Identify which cell holds the provided text, then report its (X, Y) central coordinate. 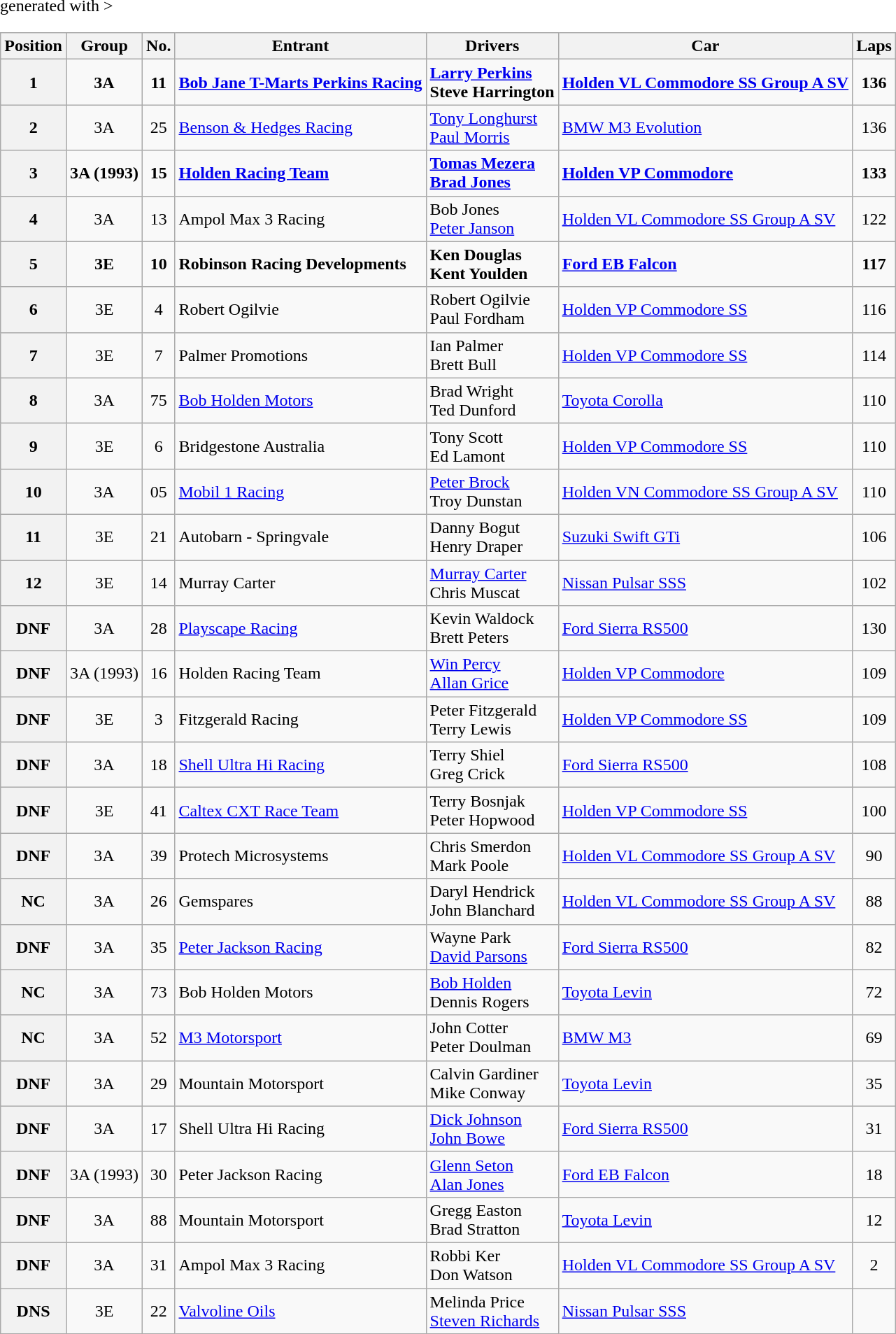
Suzuki Swift GTi (705, 537)
114 (874, 355)
Caltex CXT Race Team (301, 810)
9 (34, 446)
BMW M3 (705, 1038)
Murray Carter Chris Muscat (492, 582)
30 (159, 1174)
Glenn Seton Alan Jones (492, 1174)
Larry Perkins Steve Harrington (492, 83)
122 (874, 218)
22 (159, 1311)
Entrant (301, 46)
130 (874, 628)
75 (159, 400)
Ken Douglas Kent Youlden (492, 264)
Group (104, 46)
21 (159, 537)
Drivers (492, 46)
05 (159, 491)
Palmer Promotions (301, 355)
Murray Carter (301, 582)
69 (874, 1038)
29 (159, 1083)
Kevin Waldock Brett Peters (492, 628)
41 (159, 810)
No. (159, 46)
17 (159, 1129)
Holden VN Commodore SS Group A SV (705, 491)
Gregg Easton Brad Stratton (492, 1220)
BMW M3 Evolution (705, 127)
106 (874, 537)
Robert Ogilvie Paul Fordham (492, 309)
Peter Fitzgerald Terry Lewis (492, 719)
133 (874, 173)
Terry Shiel Greg Crick (492, 765)
Robbi Ker Don Watson (492, 1265)
16 (159, 674)
102 (874, 582)
108 (874, 765)
Position (34, 46)
Car (705, 46)
Bob Jones Peter Janson (492, 218)
Daryl Hendrick John Blanchard (492, 901)
8 (34, 400)
Bob Jane T-Marts Perkins Racing (301, 83)
Danny Bogut Henry Draper (492, 537)
28 (159, 628)
Tony Longhurst Paul Morris (492, 127)
13 (159, 218)
Playscape Racing (301, 628)
Laps (874, 46)
82 (874, 947)
1 (34, 83)
Protech Microsystems (301, 856)
Valvoline Oils (301, 1311)
Wayne Park David Parsons (492, 947)
Mobil 1 Racing (301, 491)
117 (874, 264)
25 (159, 127)
Gemspares (301, 901)
14 (159, 582)
Bob Holden Dennis Rogers (492, 992)
Melinda Price Steven Richards (492, 1311)
Tony Scott Ed Lamont (492, 446)
15 (159, 173)
Toyota Corolla (705, 400)
Ian Palmer Brett Bull (492, 355)
39 (159, 856)
Benson & Hedges Racing (301, 127)
Brad Wright Ted Dunford (492, 400)
John Cotter Peter Doulman (492, 1038)
Bridgestone Australia (301, 446)
26 (159, 901)
DNS (34, 1311)
M3 Motorsport (301, 1038)
Tomas Mezera Brad Jones (492, 173)
Chris Smerdon Mark Poole (492, 856)
116 (874, 309)
100 (874, 810)
Robert Ogilvie (301, 309)
Autobarn - Springvale (301, 537)
72 (874, 992)
90 (874, 856)
73 (159, 992)
52 (159, 1038)
Win Percy Allan Grice (492, 674)
Fitzgerald Racing (301, 719)
5 (34, 264)
Terry Bosnjak Peter Hopwood (492, 810)
Calvin Gardiner Mike Conway (492, 1083)
Peter Brock Troy Dunstan (492, 491)
Dick Johnson John Bowe (492, 1129)
Robinson Racing Developments (301, 264)
